Identify which cell holds the provided text, then report its (x, y) central coordinate. 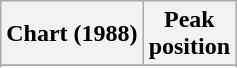
Peakposition (189, 34)
Chart (1988) (72, 34)
